Locate the cell with the specified text and output its [X, Y] center coordinate. 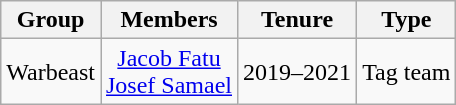
2019–2021 [298, 72]
Jacob FatuJosef Samael [168, 72]
Group [51, 20]
Type [406, 20]
Tenure [298, 20]
Warbeast [51, 72]
Tag team [406, 72]
Members [168, 20]
